Identify which cell holds the provided text, then report its (X, Y) central coordinate. 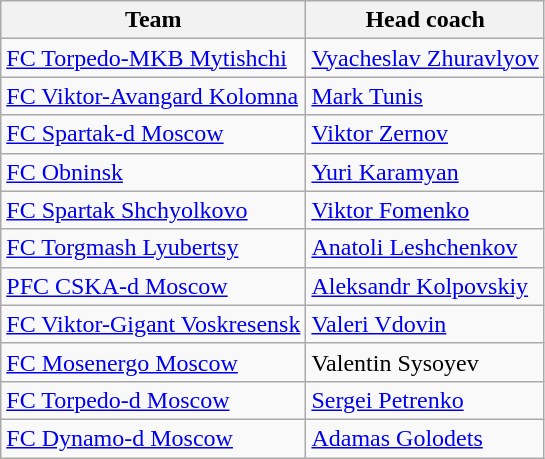
Yuri Karamyan (425, 172)
Aleksandr Kolpovskiy (425, 286)
FC Torgmash Lyubertsy (154, 248)
Viktor Fomenko (425, 210)
Vyacheslav Zhuravlyov (425, 58)
FC Spartak Shchyolkovo (154, 210)
Head coach (425, 20)
Mark Tunis (425, 96)
FC Viktor-Avangard Kolomna (154, 96)
Valeri Vdovin (425, 324)
FC Torpedo-MKB Mytishchi (154, 58)
Team (154, 20)
FC Torpedo-d Moscow (154, 400)
Viktor Zernov (425, 134)
FC Obninsk (154, 172)
FC Spartak-d Moscow (154, 134)
Valentin Sysoyev (425, 362)
Adamas Golodets (425, 438)
FC Dynamo-d Moscow (154, 438)
FC Viktor-Gigant Voskresensk (154, 324)
FC Mosenergo Moscow (154, 362)
PFC CSKA-d Moscow (154, 286)
Anatoli Leshchenkov (425, 248)
Sergei Petrenko (425, 400)
